Determine the (X, Y) coordinate at the center of the cell enclosing the given text.  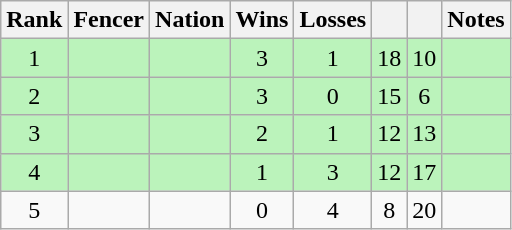
Fencer (109, 20)
8 (390, 210)
13 (424, 134)
Losses (333, 20)
6 (424, 96)
10 (424, 58)
Wins (262, 20)
Notes (476, 20)
18 (390, 58)
Nation (190, 20)
5 (34, 210)
20 (424, 210)
15 (390, 96)
Rank (34, 20)
17 (424, 172)
